Provide the (x, y) coordinate of the cell's center where the given text is located.  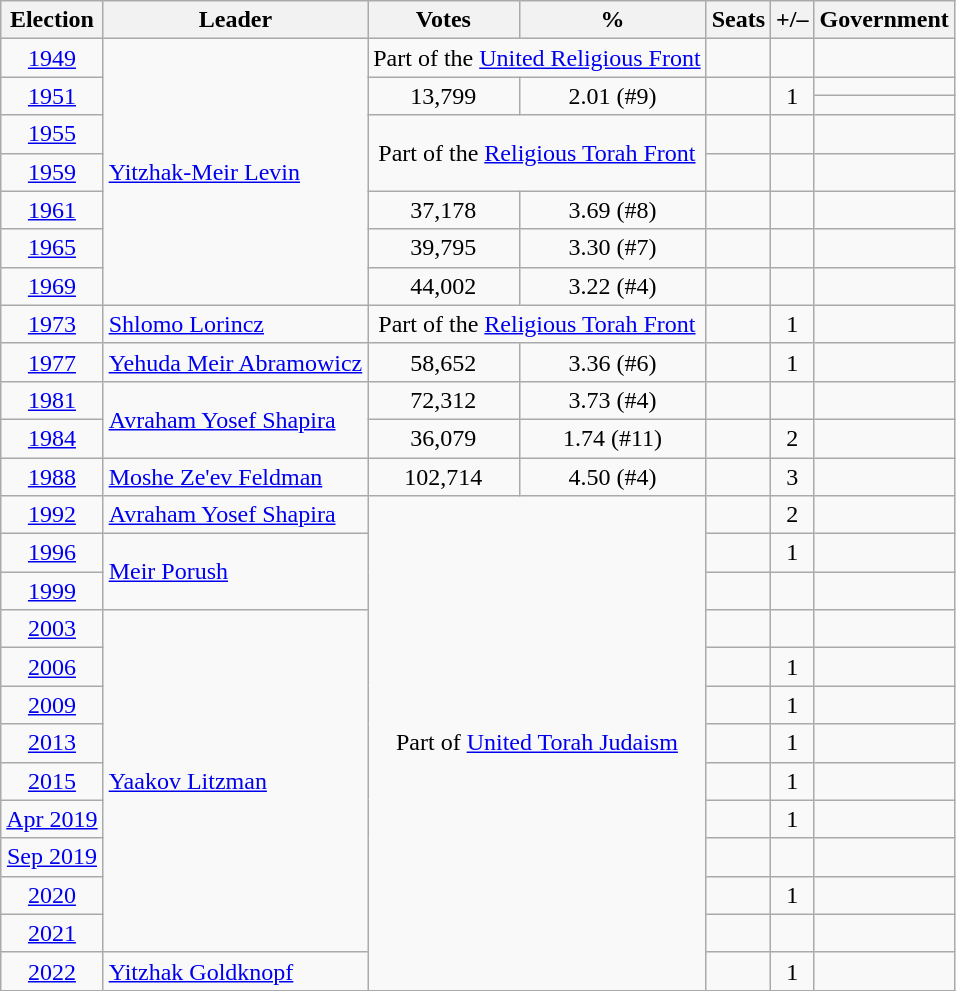
2015 (52, 781)
Election (52, 20)
Yitzhak Goldknopf (236, 971)
1988 (52, 477)
36,079 (444, 438)
Seats (738, 20)
58,652 (444, 362)
Yehuda Meir Abramowicz (236, 362)
2021 (52, 933)
2020 (52, 895)
44,002 (444, 286)
2013 (52, 743)
Yitzhak-Meir Levin (236, 172)
Shlomo Lorincz (236, 324)
2003 (52, 629)
1992 (52, 515)
3.69 (#8) (612, 210)
39,795 (444, 248)
1.74 (#11) (612, 438)
1959 (52, 172)
102,714 (444, 477)
Sep 2019 (52, 857)
Part of United Torah Judaism (537, 744)
1996 (52, 553)
1999 (52, 591)
1981 (52, 400)
2006 (52, 667)
1951 (52, 96)
1969 (52, 286)
Yaakov Litzman (236, 782)
2.01 (#9) (612, 96)
1973 (52, 324)
Apr 2019 (52, 819)
Part of the United Religious Front (537, 58)
1955 (52, 134)
3.30 (#7) (612, 248)
72,312 (444, 400)
+/– (792, 20)
3.36 (#6) (612, 362)
Meir Porush (236, 572)
1984 (52, 438)
% (612, 20)
3.22 (#4) (612, 286)
13,799 (444, 96)
1949 (52, 58)
1961 (52, 210)
Leader (236, 20)
Government (884, 20)
3.73 (#4) (612, 400)
1977 (52, 362)
37,178 (444, 210)
Moshe Ze'ev Feldman (236, 477)
2022 (52, 971)
2009 (52, 705)
1965 (52, 248)
Votes (444, 20)
3 (792, 477)
4.50 (#4) (612, 477)
